Provide the [X, Y] coordinate of the cell's center where the given text is located.  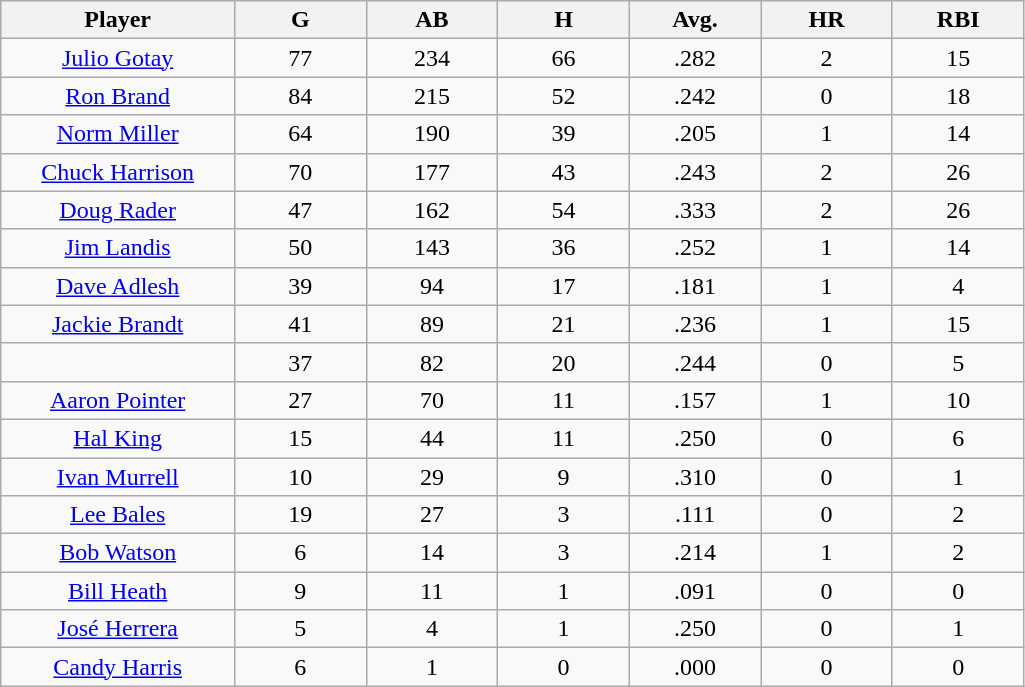
19 [301, 515]
64 [301, 134]
20 [564, 362]
50 [301, 248]
47 [301, 210]
177 [432, 172]
Doug Rader [118, 210]
.091 [695, 591]
66 [564, 58]
77 [301, 58]
.236 [695, 324]
Jackie Brandt [118, 324]
Ron Brand [118, 96]
.243 [695, 172]
94 [432, 286]
84 [301, 96]
G [301, 20]
21 [564, 324]
41 [301, 324]
54 [564, 210]
Julio Gotay [118, 58]
190 [432, 134]
H [564, 20]
.000 [695, 667]
.252 [695, 248]
89 [432, 324]
29 [432, 477]
.244 [695, 362]
215 [432, 96]
162 [432, 210]
José Herrera [118, 629]
.181 [695, 286]
Dave Adlesh [118, 286]
.214 [695, 553]
17 [564, 286]
.333 [695, 210]
RBI [958, 20]
.157 [695, 400]
234 [432, 58]
36 [564, 248]
18 [958, 96]
Player [118, 20]
.111 [695, 515]
Norm Miller [118, 134]
52 [564, 96]
Lee Bales [118, 515]
82 [432, 362]
Bob Watson [118, 553]
Jim Landis [118, 248]
.282 [695, 58]
.205 [695, 134]
43 [564, 172]
Chuck Harrison [118, 172]
37 [301, 362]
Hal King [118, 438]
AB [432, 20]
.310 [695, 477]
Aaron Pointer [118, 400]
.242 [695, 96]
Bill Heath [118, 591]
Candy Harris [118, 667]
Avg. [695, 20]
Ivan Murrell [118, 477]
HR [827, 20]
44 [432, 438]
143 [432, 248]
